Extract the [x, y] coordinate from the center of the cell holding the provided text.  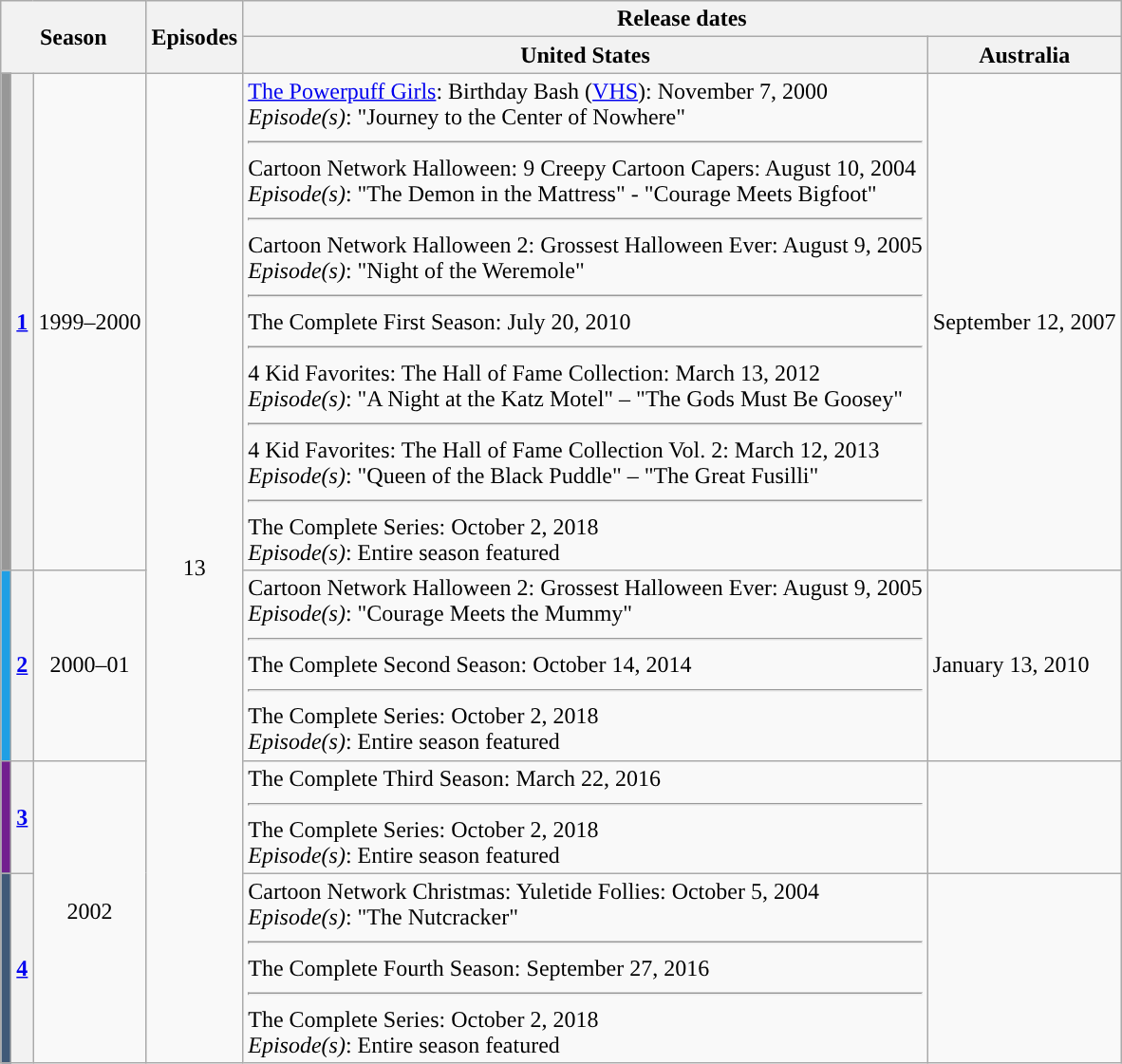
2002 [89, 911]
September 12, 2007 [1024, 322]
The Complete Third Season: March 22, 2016The Complete Series: October 2, 2018Episode(s): Entire season featured [586, 816]
Release dates [682, 19]
Episodes [195, 37]
January 13, 2010 [1024, 665]
3 [23, 816]
4 [23, 968]
1999–2000 [89, 322]
Season [74, 37]
2000–01 [89, 665]
United States [586, 55]
2 [23, 665]
1 [23, 322]
13 [195, 568]
Australia [1024, 55]
